From the cell containing the given text, extract its center point as [X, Y] coordinate. 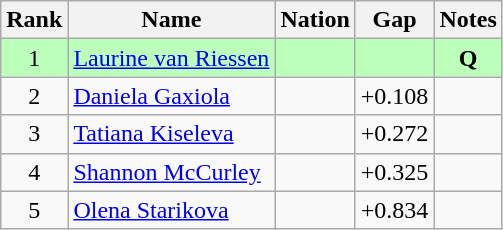
+0.325 [394, 172]
2 [34, 96]
Nation [315, 20]
Name [172, 20]
3 [34, 134]
+0.834 [394, 210]
Q [468, 58]
Rank [34, 20]
Tatiana Kiseleva [172, 134]
4 [34, 172]
Olena Starikova [172, 210]
1 [34, 58]
Daniela Gaxiola [172, 96]
Laurine van Riessen [172, 58]
+0.108 [394, 96]
Gap [394, 20]
+0.272 [394, 134]
Shannon McCurley [172, 172]
5 [34, 210]
Notes [468, 20]
